Detect which cell encompasses the target text, then output its [x, y] center coordinate. 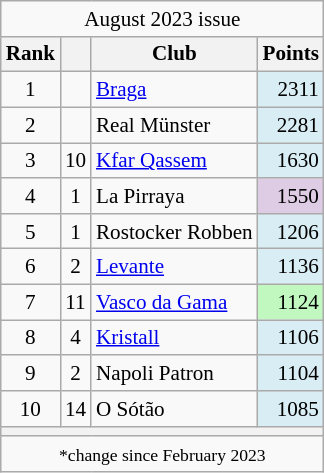
6 [30, 266]
Vasco da Gama [174, 302]
Real Münster [174, 124]
1124 [291, 302]
*change since February 2023 [162, 454]
2281 [291, 124]
O Sótão [174, 408]
Rank [30, 54]
5 [30, 230]
Club [174, 54]
1104 [291, 372]
Levante [174, 266]
14 [76, 408]
11 [76, 302]
Napoli Patron [174, 372]
Rostocker Robben [174, 230]
1136 [291, 266]
August 2023 issue [162, 18]
3 [30, 160]
Braga [174, 90]
1085 [291, 408]
Kfar Qassem [174, 160]
8 [30, 338]
Kristall [174, 338]
1206 [291, 230]
7 [30, 302]
1550 [291, 196]
1106 [291, 338]
La Pirraya [174, 196]
2311 [291, 90]
9 [30, 372]
1630 [291, 160]
Points [291, 54]
